Provide the [x, y] coordinate of the cell's center where the given text is located.  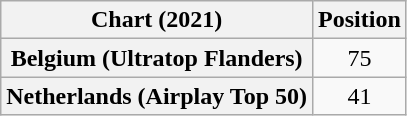
Belgium (Ultratop Flanders) [157, 58]
Position [360, 20]
Chart (2021) [157, 20]
75 [360, 58]
Netherlands (Airplay Top 50) [157, 96]
41 [360, 96]
